Search for the cell housing the specified text and yield its (X, Y) center coordinate. 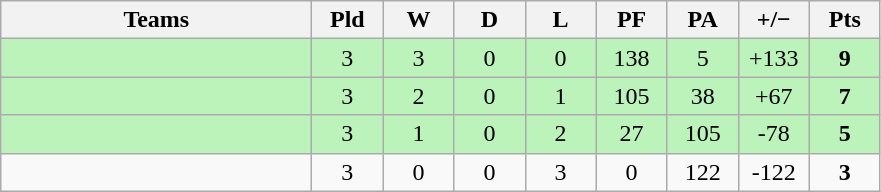
138 (632, 58)
PF (632, 20)
27 (632, 134)
7 (844, 96)
+133 (774, 58)
D (490, 20)
122 (702, 172)
L (560, 20)
9 (844, 58)
Pts (844, 20)
Teams (156, 20)
PA (702, 20)
+67 (774, 96)
-122 (774, 172)
-78 (774, 134)
38 (702, 96)
W (418, 20)
+/− (774, 20)
Pld (348, 20)
